Determine the [X, Y] coordinate at the center of the cell enclosing the given text.  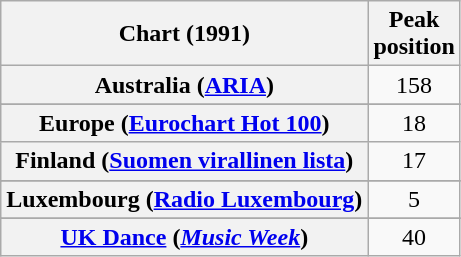
18 [414, 123]
UK Dance (Music Week) [184, 237]
17 [414, 161]
Finland (Suomen virallinen lista) [184, 161]
Europe (Eurochart Hot 100) [184, 123]
Luxembourg (Radio Luxembourg) [184, 199]
158 [414, 85]
40 [414, 237]
5 [414, 199]
Chart (1991) [184, 34]
Australia (ARIA) [184, 85]
Peakposition [414, 34]
